Extract the (x, y) coordinate from the center of the cell holding the provided text.  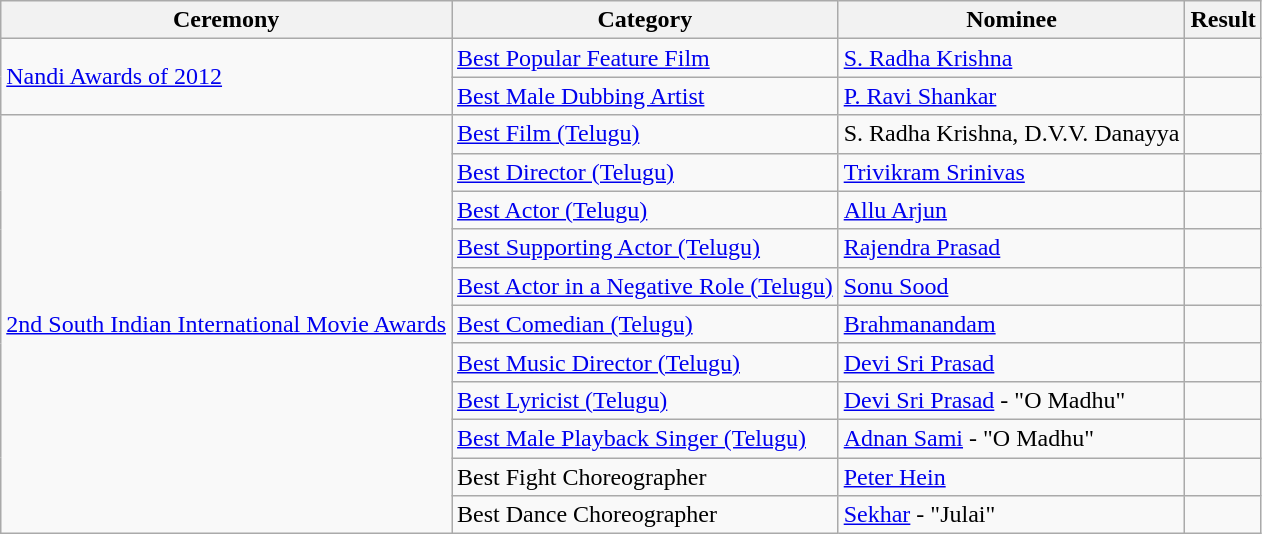
S. Radha Krishna (1012, 58)
P. Ravi Shankar (1012, 96)
Rajendra Prasad (1012, 248)
Best Male Playback Singer (Telugu) (646, 438)
Allu Arjun (1012, 210)
Best Director (Telugu) (646, 172)
S. Radha Krishna, D.V.V. Danayya (1012, 134)
Category (646, 20)
Best Actor (Telugu) (646, 210)
Brahmanandam (1012, 324)
Best Fight Choreographer (646, 477)
Devi Sri Prasad - "O Madhu" (1012, 400)
Adnan Sami - "O Madhu" (1012, 438)
Best Supporting Actor (Telugu) (646, 248)
Peter Hein (1012, 477)
Best Music Director (Telugu) (646, 362)
Best Popular Feature Film (646, 58)
Trivikram Srinivas (1012, 172)
Best Comedian (Telugu) (646, 324)
Best Dance Choreographer (646, 515)
Devi Sri Prasad (1012, 362)
Best Male Dubbing Artist (646, 96)
Sonu Sood (1012, 286)
2nd South Indian International Movie Awards (226, 324)
Sekhar - "Julai" (1012, 515)
Nandi Awards of 2012 (226, 77)
Best Film (Telugu) (646, 134)
Best Lyricist (Telugu) (646, 400)
Ceremony (226, 20)
Best Actor in a Negative Role (Telugu) (646, 286)
Nominee (1012, 20)
Result (1223, 20)
